Output the [x, y] coordinate of the center of the cell containing the given text.  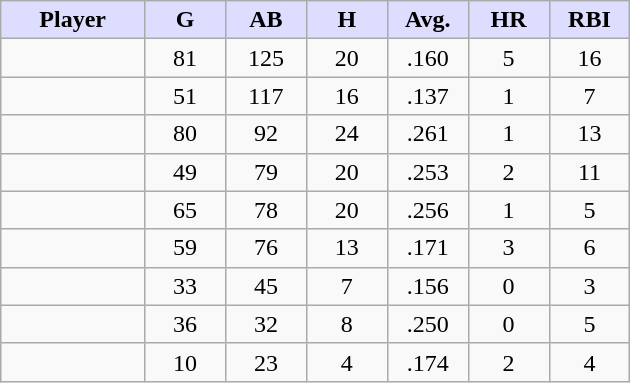
Avg. [428, 20]
8 [346, 324]
32 [266, 324]
.174 [428, 362]
65 [186, 210]
49 [186, 172]
.171 [428, 248]
23 [266, 362]
59 [186, 248]
.256 [428, 210]
117 [266, 96]
.253 [428, 172]
78 [266, 210]
.156 [428, 286]
33 [186, 286]
36 [186, 324]
6 [590, 248]
92 [266, 134]
G [186, 20]
80 [186, 134]
HR [508, 20]
H [346, 20]
Player [73, 20]
.261 [428, 134]
51 [186, 96]
76 [266, 248]
.160 [428, 58]
125 [266, 58]
24 [346, 134]
.137 [428, 96]
RBI [590, 20]
11 [590, 172]
.250 [428, 324]
81 [186, 58]
AB [266, 20]
45 [266, 286]
79 [266, 172]
10 [186, 362]
